Pinpoint the cell where the given text exists, returning its (x, y) midpoint coordinate. 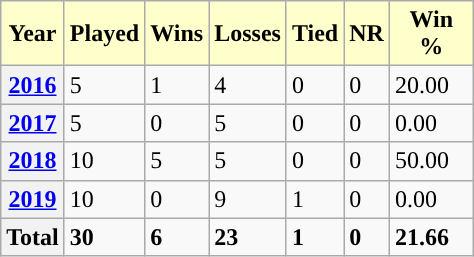
Year (33, 34)
21.66 (431, 237)
2016 (33, 85)
Wins (177, 34)
2018 (33, 161)
9 (248, 199)
Win % (431, 34)
50.00 (431, 161)
23 (248, 237)
Played (104, 34)
Total (33, 237)
30 (104, 237)
20.00 (431, 85)
2019 (33, 199)
NR (367, 34)
2017 (33, 123)
Tied (314, 34)
Losses (248, 34)
4 (248, 85)
6 (177, 237)
